Scan for the cell matching the given text and deliver its (x, y) coordinate at center. 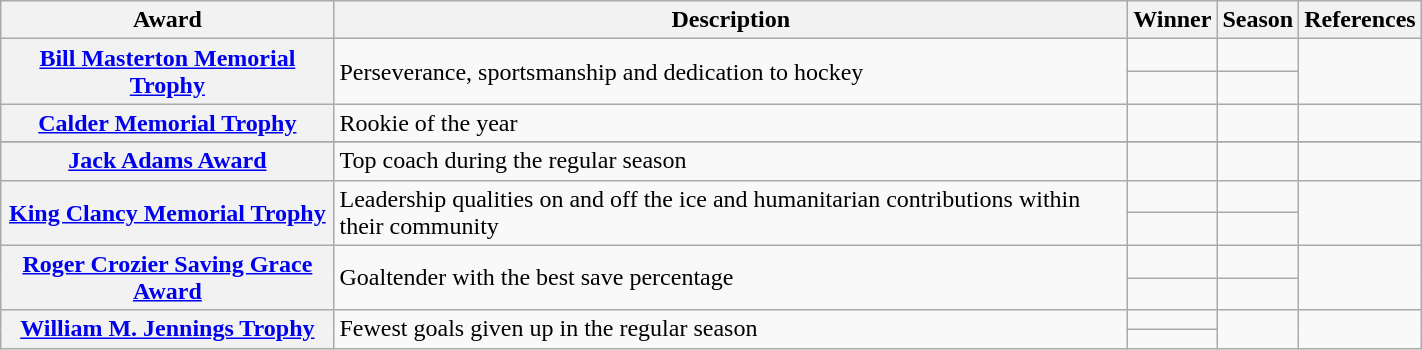
Calder Memorial Trophy (168, 123)
Fewest goals given up in the regular season (731, 329)
Description (731, 20)
Leadership qualities on and off the ice and humanitarian contributions within their community (731, 212)
Season (1258, 20)
Roger Crozier Saving Grace Award (168, 278)
Winner (1172, 20)
William M. Jennings Trophy (168, 329)
Perseverance, sportsmanship and dedication to hockey (731, 72)
Jack Adams Award (168, 161)
Rookie of the year (731, 123)
King Clancy Memorial Trophy (168, 212)
Bill Masterton Memorial Trophy (168, 72)
Goaltender with the best save percentage (731, 278)
Award (168, 20)
Top coach during the regular season (731, 161)
References (1360, 20)
